Locate the cell with the specified text and output its (X, Y) center coordinate. 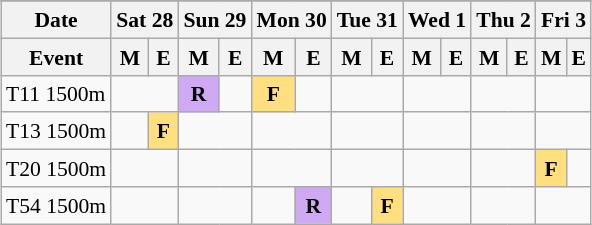
Fri 3 (564, 20)
Date (56, 20)
Tue 31 (368, 20)
Mon 30 (291, 20)
T13 1500m (56, 130)
Event (56, 56)
Sat 28 (144, 20)
Thu 2 (504, 20)
Sun 29 (214, 20)
T11 1500m (56, 94)
Wed 1 (437, 20)
T20 1500m (56, 168)
T54 1500m (56, 204)
